Return the (x, y) coordinate for the center point of the cell that contains the specified text.  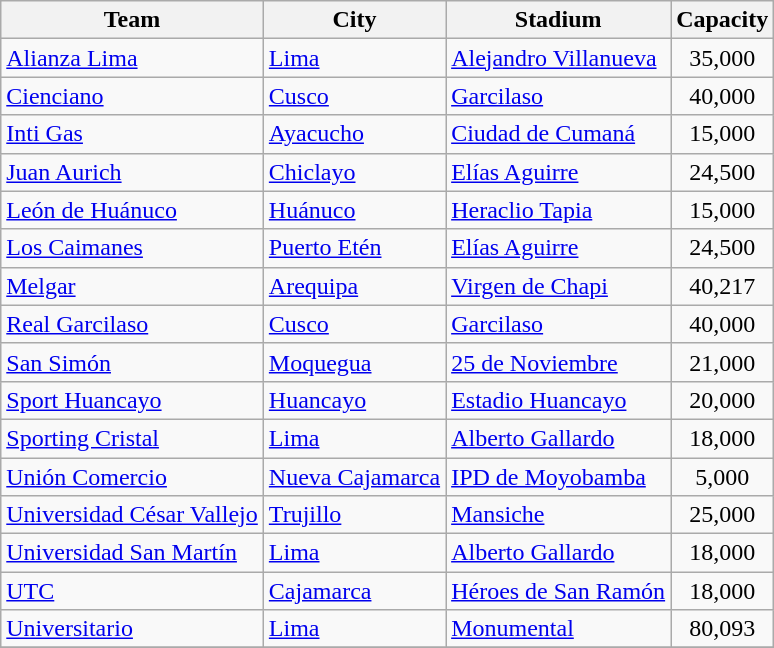
Sporting Cristal (132, 438)
Melgar (132, 286)
Trujillo (354, 515)
Universidad San Martín (132, 553)
Virgen de Chapi (558, 286)
Chiclayo (354, 172)
Unión Comercio (132, 477)
21,000 (722, 362)
25 de Noviembre (558, 362)
Ayacucho (354, 134)
Los Caimanes (132, 248)
City (354, 20)
León de Huánuco (132, 210)
Sport Huancayo (132, 400)
Alejandro Villanueva (558, 58)
Monumental (558, 629)
IPD de Moyobamba (558, 477)
Juan Aurich (132, 172)
35,000 (722, 58)
40,217 (722, 286)
Universitario (132, 629)
Ciudad de Cumaná (558, 134)
Nueva Cajamarca (354, 477)
Capacity (722, 20)
Universidad César Vallejo (132, 515)
Mansiche (558, 515)
Team (132, 20)
5,000 (722, 477)
Alianza Lima (132, 58)
Héroes de San Ramón (558, 591)
San Simón (132, 362)
25,000 (722, 515)
Cienciano (132, 96)
Huancayo (354, 400)
Real Garcilaso (132, 324)
Huánuco (354, 210)
Inti Gas (132, 134)
UTC (132, 591)
Arequipa (354, 286)
Cajamarca (354, 591)
80,093 (722, 629)
Puerto Etén (354, 248)
Stadium (558, 20)
Estadio Huancayo (558, 400)
Moquegua (354, 362)
20,000 (722, 400)
Heraclio Tapia (558, 210)
